Search for the cell housing the specified text and yield its [x, y] center coordinate. 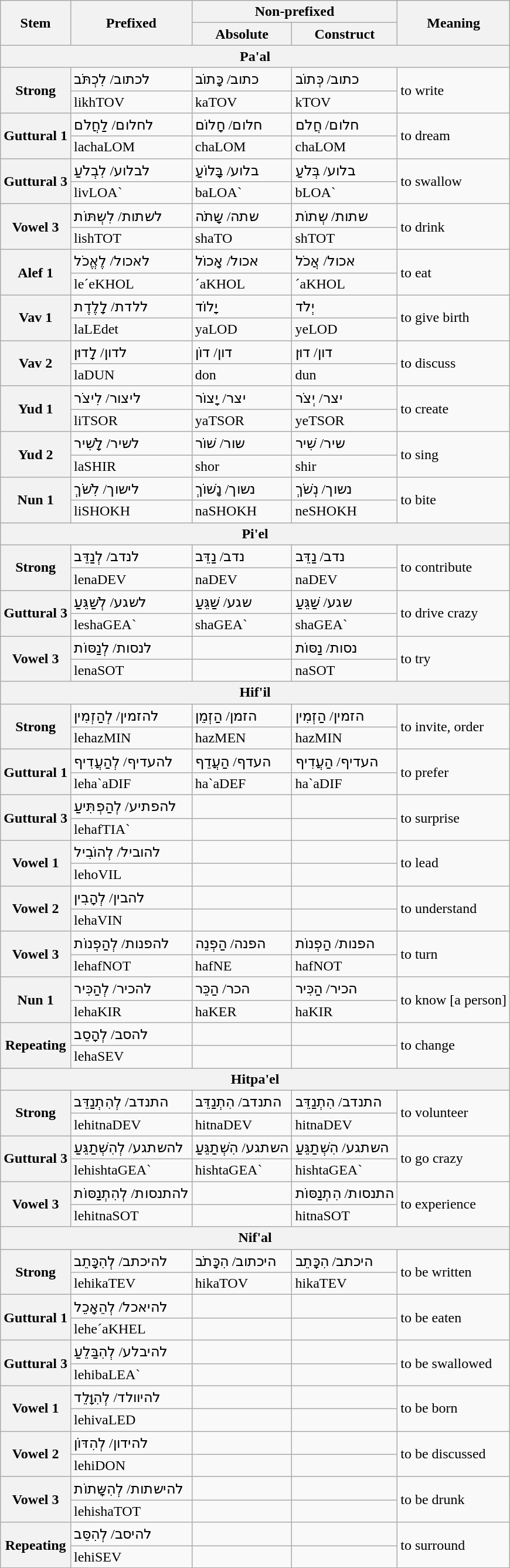
לחלום/ לַחֲלֹם [131, 125]
lehitnaSOT [131, 1216]
אכול/ אָכוֹל [242, 261]
to swallow [454, 181]
הפנה/ הַפְנֵה [242, 943]
lehaSEV [131, 1057]
לשתות/ לִשְתּוֹת [131, 216]
לנסות/ לְנַסּוֹת [131, 647]
to surround [454, 1545]
kTOV [345, 101]
to discuss [454, 364]
to be swallowed [454, 1363]
להיכתב/ לְהִכָּתֵב [131, 1261]
להפתיע/ לְהַפְתִּיעַ [131, 806]
Non-prefixed [294, 12]
היכתב/ הִכָּתֵב [345, 1261]
shir [345, 466]
shor [242, 466]
דון/ דוּן [345, 352]
שתה/ שָתֹה [242, 216]
הזמן/ הַזְמֵן [242, 715]
Stem [36, 23]
להזמין/ לְהַזְמִין [131, 715]
כתוב/ כְּתוֹב [345, 79]
hafNE [242, 966]
שיר/ שִׁיר [345, 443]
to understand [454, 909]
Pi'el [256, 534]
לאכול/ לֶאֱכֹל [131, 261]
yeTSOR [345, 420]
likhTOV [131, 101]
ליצור/ לִיצֹר [131, 398]
היכתוב/ הִכָּתֹב [242, 1261]
לדון/ לָדוּן [131, 352]
lehaKIR [131, 1012]
חלום/ חֲלֹם [345, 125]
לכתוב/ לִכְתֹּב [131, 79]
yaLOD [242, 330]
שתות/ שְתוֹת [345, 216]
lehikaTEV [131, 1284]
להסב/ לְהָסֵב [131, 1034]
יָלוֹד [242, 307]
to be written [454, 1272]
להידון/ לְהִדּוֹן [131, 1443]
lenaSOT [131, 670]
Yud 1 [36, 409]
Hif'il [256, 693]
leha`aDIF [131, 783]
לשגע/ לְשַׁגֵּעַ [131, 602]
to surprise [454, 817]
כתוב/ כָּתוֹב [242, 79]
לנדב/ לְנַדֵּב [131, 556]
to try [454, 659]
להבין/ לְהָבִין [131, 898]
להפנות/ לְהַפְנוֹת [131, 943]
yeLOD [345, 330]
to eat [454, 272]
to bite [454, 500]
העדף/ הַעֲדֵף [242, 761]
hikaTEV [345, 1284]
lehaVIN [131, 920]
le´eKHOL [131, 284]
hitnaSOT [345, 1216]
lehafTIA` [131, 829]
ַבלוע/ בְּלֹע [345, 170]
to know [a person] [454, 1000]
אכול/ אֲכֹל [345, 261]
שור/ שׁוֹר [242, 443]
ha`aDIF [345, 783]
להעדיף/ לְהַעֲדִיף [131, 761]
don [242, 375]
to prefer [454, 772]
shTOT [345, 238]
Yud 2 [36, 454]
lehoVIL [131, 875]
lishTOT [131, 238]
העדיף/ הַעֲדִיף [345, 761]
להיאכל/ לְהֵאָכֵל [131, 1306]
leshaGEA` [131, 625]
to lead [454, 863]
לבלוע/ לִבְלֹעַ [131, 170]
yaTSOR [242, 420]
lehiDON [131, 1465]
to create [454, 409]
shaTO [242, 238]
to invite, order [454, 727]
Absolute [242, 34]
להכיר/ לְהַכִּיר [131, 989]
naSHOKH [242, 511]
kaTOV [242, 101]
to dream [454, 136]
נשוך/ נָשׁוֹךְ [242, 489]
יצר/ יְצֹר [345, 398]
hazMEN [242, 738]
to change [454, 1046]
to be born [454, 1409]
haKER [242, 1012]
to drink [454, 227]
הכיר/ הַכִּיר [345, 989]
lehiSEV [131, 1557]
to be eaten [454, 1318]
to volunteer [454, 1113]
hikaTOV [242, 1284]
lehibaLEA` [131, 1374]
יְלֹד [345, 307]
laDUN [131, 375]
hafNOT [345, 966]
lehafNOT [131, 966]
התנדב/ לְהִתְנַדֵּב [131, 1102]
להוביל/ לְהוֹבִיל [131, 852]
Construct [345, 34]
להיוולד/ לְהִוָּלֵד [131, 1397]
Meaning [454, 23]
יצר/ יָצוֹר [242, 398]
lehitnaDEV [131, 1125]
Hitpa'el [256, 1079]
הפנות/ הַפְנוֹת [345, 943]
Prefixed [131, 23]
laLEdet [131, 330]
התנסות/ הִתְנַסּוֹת [345, 1193]
baLOA` [242, 193]
to turn [454, 954]
neSHOKH [345, 511]
ַבלוע/ בָּלוֹע [242, 170]
to go crazy [454, 1159]
הכר/ הַכֵּר [242, 989]
lehazMIN [131, 738]
ללדת/ לָלֶדֶת [131, 307]
lenaDEV [131, 579]
livLOA` [131, 193]
to give birth [454, 318]
חלום/ חָלוֹם [242, 125]
להשתגע/ לְהִשְׁתַגֵּעַ [131, 1148]
להישתות/ לְהִשָּתוֹת [131, 1488]
naSOT [345, 670]
נסות/ נַסּוֹת [345, 647]
lehivaLED [131, 1420]
לשיר/ לָשִׁיר [131, 443]
Vav 1 [36, 318]
להתנסות/ לְהִתְנַסּוֹת [131, 1193]
lehe´aKHEL [131, 1329]
Nif'al [256, 1238]
Alef 1 [36, 272]
to drive crazy [454, 613]
lachaLOM [131, 147]
to contribute [454, 568]
נשוך/ נְשֹׁךְ [345, 489]
hazMIN [345, 738]
Pa'al [256, 56]
to be discussed [454, 1454]
haKIR [345, 1012]
להיבלע/ לְהִבַּלֵעַ [131, 1352]
laSHIR [131, 466]
הזמין/ הַזְמִין [345, 715]
to write [454, 90]
to be drunk [454, 1499]
Vav 2 [36, 364]
to experience [454, 1204]
bLOA` [345, 193]
liSHOKH [131, 511]
liTSOR [131, 420]
לישוך/ לִשֹּׁךְ [131, 489]
to sing [454, 454]
דון/ דוֹן [242, 352]
להיסב/ לְהִסֵּב [131, 1534]
lehishaTOT [131, 1511]
dun [345, 375]
ha`aDEF [242, 783]
lehishtaGEA` [131, 1170]
